Identify which cell holds the provided text, then report its (x, y) central coordinate. 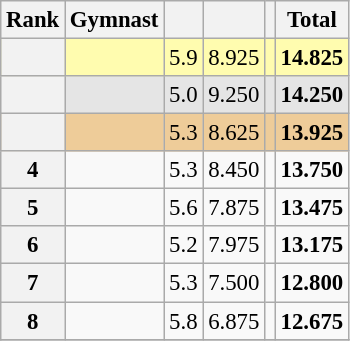
14.250 (312, 95)
8.925 (234, 58)
12.675 (312, 321)
5.8 (184, 321)
5.0 (184, 95)
4 (33, 170)
14.825 (312, 58)
8.625 (234, 133)
8 (33, 321)
13.475 (312, 208)
13.750 (312, 170)
7 (33, 283)
5 (33, 208)
Gymnast (114, 20)
5.2 (184, 245)
7.500 (234, 283)
7.875 (234, 208)
7.975 (234, 245)
8.450 (234, 170)
Total (312, 20)
6 (33, 245)
13.925 (312, 133)
Rank (33, 20)
12.800 (312, 283)
6.875 (234, 321)
5.9 (184, 58)
5.6 (184, 208)
13.175 (312, 245)
9.250 (234, 95)
